Search for the cell housing the specified text and yield its [X, Y] center coordinate. 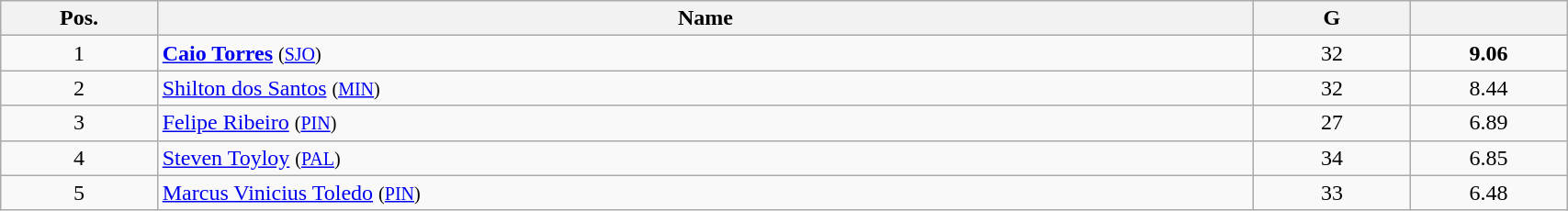
8.44 [1488, 88]
Shilton dos Santos (MIN) [705, 88]
3 [79, 123]
6.85 [1488, 158]
2 [79, 88]
Caio Torres (SJO) [705, 53]
9.06 [1488, 53]
6.48 [1488, 193]
1 [79, 53]
33 [1332, 193]
6.89 [1488, 123]
34 [1332, 158]
Name [705, 18]
G [1332, 18]
Felipe Ribeiro (PIN) [705, 123]
27 [1332, 123]
4 [79, 158]
Marcus Vinicius Toledo (PIN) [705, 193]
Steven Toyloy (PAL) [705, 158]
Pos. [79, 18]
5 [79, 193]
